Detect which cell encompasses the target text, then output its (X, Y) center coordinate. 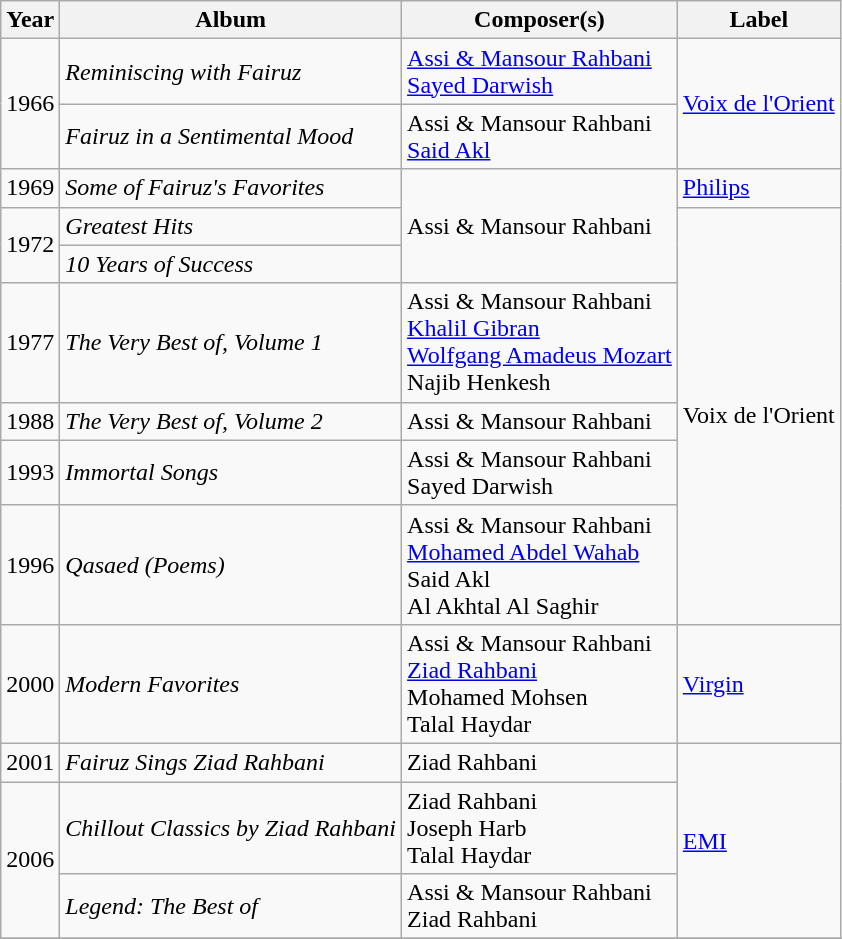
1969 (30, 188)
Assi & Mansour RahbaniKhalil GibranWolfgang Amadeus MozartNajib Henkesh (540, 342)
Assi & Mansour RahbaniSaid Akl (540, 136)
Album (231, 20)
Assi & Mansour RahbaniZiad RahbaniMohamed MohsenTalal Haydar (540, 684)
Legend: The Best of (231, 906)
Some of Fairuz's Favorites (231, 188)
The Very Best of, Volume 2 (231, 421)
Assi & Mansour RahbaniZiad Rahbani (540, 906)
Ziad RahbaniJoseph HarbTalal Haydar (540, 828)
Label (758, 20)
Modern Favorites (231, 684)
The Very Best of, Volume 1 (231, 342)
1993 (30, 472)
Composer(s) (540, 20)
Ziad Rahbani (540, 762)
Assi & Mansour RahbaniMohamed Abdel WahabSaid AklAl Akhtal Al Saghir (540, 564)
Year (30, 20)
Fairuz Sings Ziad Rahbani (231, 762)
2006 (30, 860)
Fairuz in a Sentimental Mood (231, 136)
EMI (758, 840)
Philips (758, 188)
1977 (30, 342)
2001 (30, 762)
1996 (30, 564)
Reminiscing with Fairuz (231, 72)
1972 (30, 245)
Immortal Songs (231, 472)
Virgin (758, 684)
Greatest Hits (231, 226)
Qasaed (Poems) (231, 564)
Chillout Classics by Ziad Rahbani (231, 828)
2000 (30, 684)
1988 (30, 421)
1966 (30, 104)
10 Years of Success (231, 264)
